Scan for the cell matching the given text and deliver its [X, Y] coordinate at center. 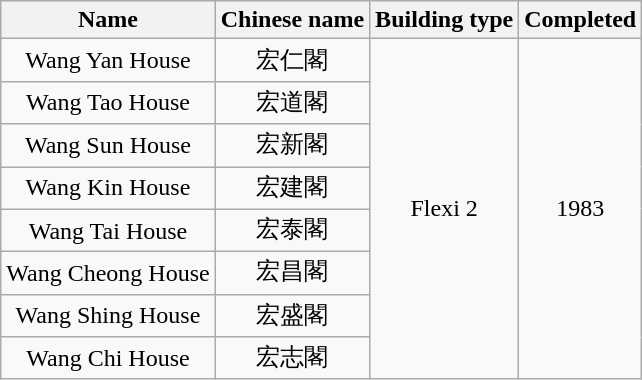
Flexi 2 [444, 209]
Wang Sun House [108, 146]
Wang Chi House [108, 358]
Wang Tai House [108, 230]
宏昌閣 [292, 274]
Completed [580, 20]
Name [108, 20]
宏新閣 [292, 146]
宏泰閣 [292, 230]
Wang Shing House [108, 316]
宏志閣 [292, 358]
Wang Tao House [108, 102]
Chinese name [292, 20]
宏盛閣 [292, 316]
Wang Yan House [108, 60]
1983 [580, 209]
Wang Kin House [108, 188]
宏仁閣 [292, 60]
Building type [444, 20]
Wang Cheong House [108, 274]
宏建閣 [292, 188]
宏道閣 [292, 102]
